Find where the given text appears and provide that cell's center as (X, Y) coordinate. 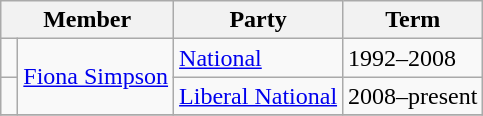
Fiona Simpson (96, 77)
National (258, 58)
Party (258, 20)
Term (413, 20)
Liberal National (258, 96)
2008–present (413, 96)
1992–2008 (413, 58)
Member (88, 20)
